Return (x, y) of the center of cell containing provided text 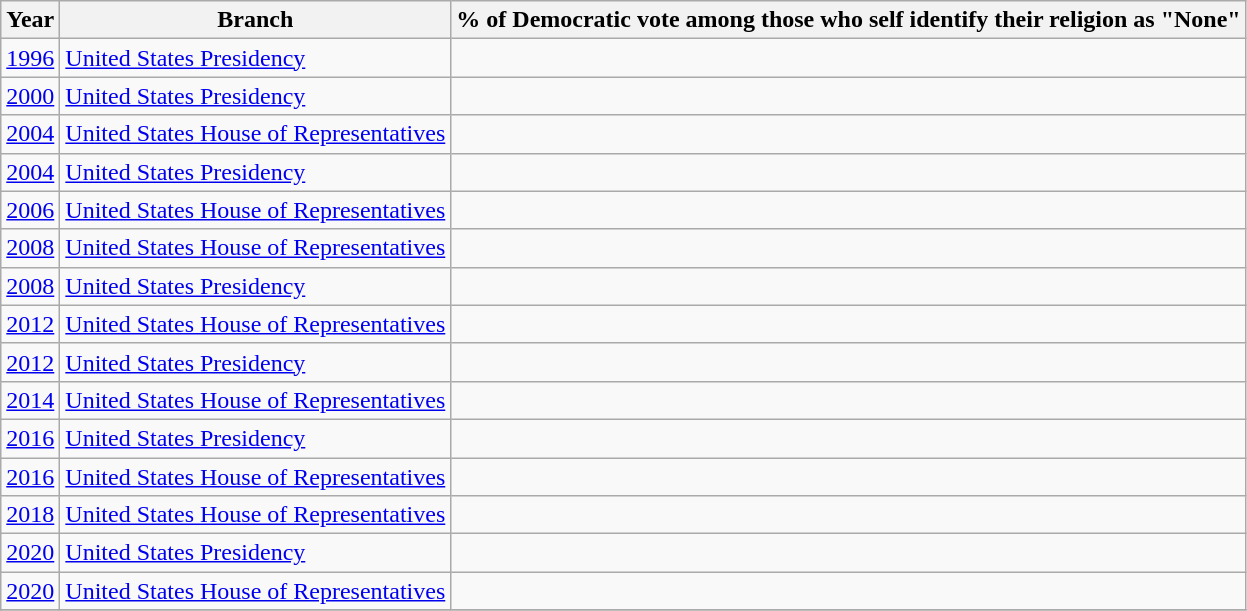
2018 (30, 515)
Branch (256, 20)
2006 (30, 210)
% of Democratic vote among those who self identify their religion as "None" (848, 20)
Year (30, 20)
2000 (30, 96)
2014 (30, 400)
1996 (30, 58)
